Find where the given text appears and provide that cell's center as (x, y) coordinate. 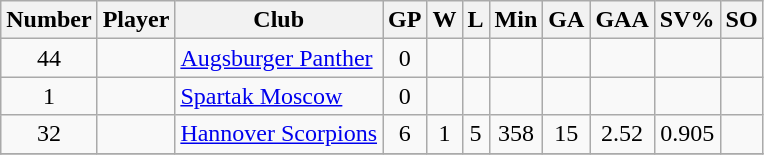
SO (742, 20)
5 (476, 134)
GA (566, 20)
0.905 (687, 134)
L (476, 20)
Player (136, 20)
SV% (687, 20)
Augsburger Panther (279, 58)
Min (516, 20)
2.52 (622, 134)
32 (49, 134)
44 (49, 58)
358 (516, 134)
Club (279, 20)
6 (405, 134)
Number (49, 20)
GAA (622, 20)
W (444, 20)
15 (566, 134)
GP (405, 20)
Spartak Moscow (279, 96)
Hannover Scorpions (279, 134)
